Provide the [X, Y] coordinate of the cell's center where the given text is located.  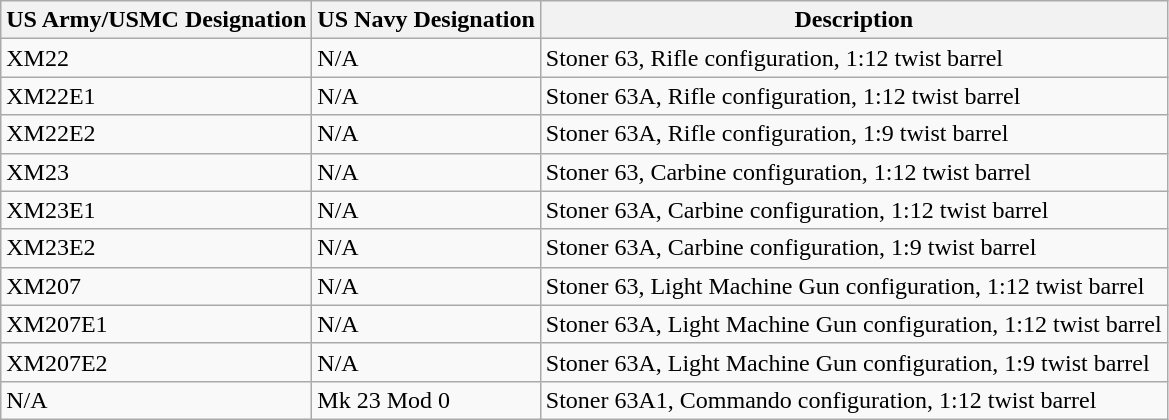
Description [854, 20]
XM23E1 [156, 210]
Stoner 63A, Rifle configuration, 1:9 twist barrel [854, 134]
Mk 23 Mod 0 [426, 400]
XM22 [156, 58]
Stoner 63A, Light Machine Gun configuration, 1:12 twist barrel [854, 324]
XM22E1 [156, 96]
Stoner 63A, Rifle configuration, 1:12 twist barrel [854, 96]
US Navy Designation [426, 20]
Stoner 63A, Light Machine Gun configuration, 1:9 twist barrel [854, 362]
XM23E2 [156, 248]
Stoner 63A1, Commando configuration, 1:12 twist barrel [854, 400]
Stoner 63, Light Machine Gun configuration, 1:12 twist barrel [854, 286]
Stoner 63, Rifle configuration, 1:12 twist barrel [854, 58]
Stoner 63A, Carbine configuration, 1:9 twist barrel [854, 248]
XM23 [156, 172]
XM207 [156, 286]
XM22E2 [156, 134]
Stoner 63A, Carbine configuration, 1:12 twist barrel [854, 210]
US Army/USMC Designation [156, 20]
XM207E2 [156, 362]
XM207E1 [156, 324]
Stoner 63, Carbine configuration, 1:12 twist barrel [854, 172]
